Search for the cell housing the specified text and yield its [x, y] center coordinate. 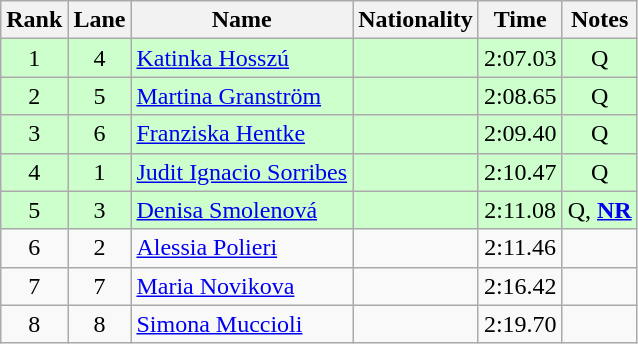
Franziska Hentke [242, 134]
2:09.40 [520, 134]
Name [242, 20]
Martina Granström [242, 96]
2:11.08 [520, 210]
2:16.42 [520, 286]
2:10.47 [520, 172]
Alessia Polieri [242, 248]
Simona Muccioli [242, 324]
2:11.46 [520, 248]
2:19.70 [520, 324]
Denisa Smolenová [242, 210]
Notes [600, 20]
Rank [34, 20]
Maria Novikova [242, 286]
Katinka Hosszú [242, 58]
Nationality [416, 20]
Judit Ignacio Sorribes [242, 172]
Q, NR [600, 210]
Lane [100, 20]
Time [520, 20]
2:07.03 [520, 58]
2:08.65 [520, 96]
